From the cell containing the given text, extract its center point as (x, y) coordinate. 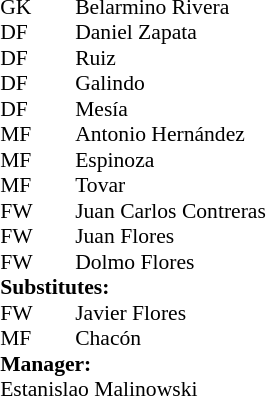
Juan Flores (170, 237)
Daniel Zapata (170, 33)
Espinoza (170, 160)
Javier Flores (170, 313)
Tovar (170, 185)
Juan Carlos Contreras (170, 211)
Chacón (170, 339)
Ruiz (170, 58)
Dolmo Flores (170, 262)
Galindo (170, 83)
Mesía (170, 109)
Substitutes: (133, 287)
Manager: (133, 364)
Antonio Hernández (170, 135)
